Return (x, y) of the center of cell containing provided text 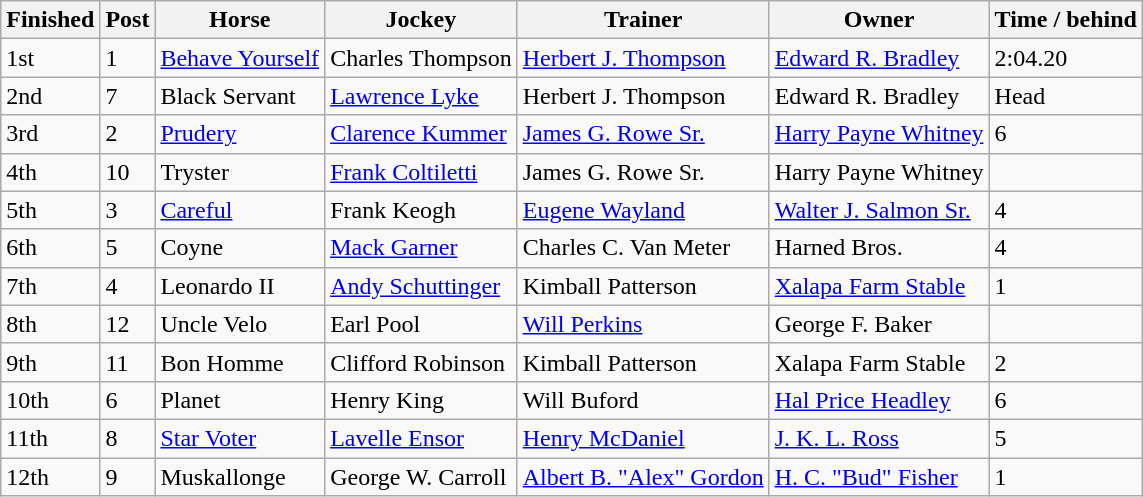
Post (128, 20)
Prudery (240, 134)
9th (50, 362)
3rd (50, 134)
10th (50, 400)
3 (128, 210)
Charles Thompson (422, 58)
Hal Price Headley (879, 400)
7 (128, 96)
8 (128, 438)
Star Voter (240, 438)
Lavelle Ensor (422, 438)
11 (128, 362)
Coyne (240, 248)
Tryster (240, 172)
Walter J. Salmon Sr. (879, 210)
Bon Homme (240, 362)
Frank Keogh (422, 210)
10 (128, 172)
2nd (50, 96)
Muskallonge (240, 477)
2:04.20 (1066, 58)
Behave Yourself (240, 58)
Earl Pool (422, 324)
12th (50, 477)
Frank Coltiletti (422, 172)
Head (1066, 96)
4th (50, 172)
Clifford Robinson (422, 362)
9 (128, 477)
Uncle Velo (240, 324)
Lawrence Lyke (422, 96)
Eugene Wayland (643, 210)
Andy Schuttinger (422, 286)
5th (50, 210)
Henry McDaniel (643, 438)
J. K. L. Ross (879, 438)
Trainer (643, 20)
6th (50, 248)
George W. Carroll (422, 477)
Planet (240, 400)
Owner (879, 20)
Will Perkins (643, 324)
Albert B. "Alex" Gordon (643, 477)
Finished (50, 20)
8th (50, 324)
Will Buford (643, 400)
Jockey (422, 20)
7th (50, 286)
Mack Garner (422, 248)
Henry King (422, 400)
Harned Bros. (879, 248)
H. C. "Bud" Fisher (879, 477)
Horse (240, 20)
Leonardo II (240, 286)
Time / behind (1066, 20)
11th (50, 438)
1st (50, 58)
George F. Baker (879, 324)
Careful (240, 210)
12 (128, 324)
Charles C. Van Meter (643, 248)
Black Servant (240, 96)
Clarence Kummer (422, 134)
